Determine the [X, Y] coordinate at the center of the cell enclosing the given text.  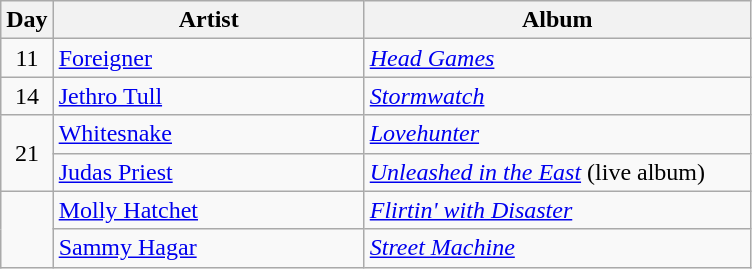
21 [27, 153]
Unleashed in the East (live album) [557, 172]
Day [27, 20]
Foreigner [208, 58]
Artist [208, 20]
Molly Hatchet [208, 210]
Flirtin' with Disaster [557, 210]
Street Machine [557, 248]
Head Games [557, 58]
11 [27, 58]
Jethro Tull [208, 96]
Album [557, 20]
Sammy Hagar [208, 248]
14 [27, 96]
Whitesnake [208, 134]
Lovehunter [557, 134]
Stormwatch [557, 96]
Judas Priest [208, 172]
